Return the (x, y) coordinate for the center point of the cell that contains the specified text.  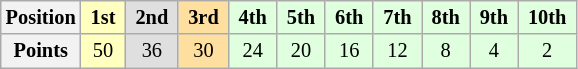
4th (253, 17)
12 (397, 51)
8 (446, 51)
6th (349, 17)
7th (397, 17)
24 (253, 51)
20 (301, 51)
10th (547, 17)
8th (446, 17)
Points (41, 51)
5th (301, 17)
30 (203, 51)
2nd (152, 17)
Position (41, 17)
2 (547, 51)
1st (104, 17)
4 (494, 51)
36 (152, 51)
50 (104, 51)
16 (349, 51)
3rd (203, 17)
9th (494, 17)
